Identify which cell holds the provided text, then report its [x, y] central coordinate. 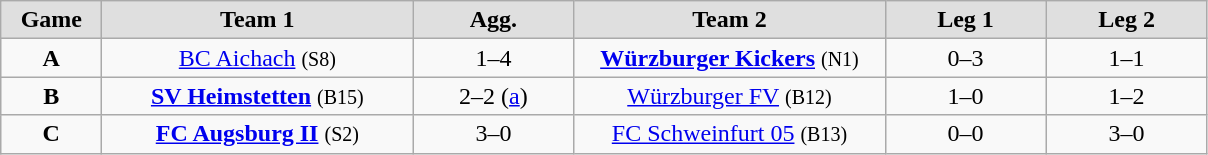
0–0 [966, 134]
B [52, 96]
Game [52, 20]
C [52, 134]
Würzburger FV (B12) [730, 96]
Agg. [494, 20]
SV Heimstetten (B15) [258, 96]
0–3 [966, 58]
BC Aichach (S8) [258, 58]
Team 1 [258, 20]
1–4 [494, 58]
Team 2 [730, 20]
FC Augsburg II (S2) [258, 134]
Leg 1 [966, 20]
Leg 2 [1126, 20]
FC Schweinfurt 05 (B13) [730, 134]
1–1 [1126, 58]
Würzburger Kickers (N1) [730, 58]
2–2 (a) [494, 96]
1–2 [1126, 96]
1–0 [966, 96]
A [52, 58]
